Find where the given text appears and provide that cell's center as (x, y) coordinate. 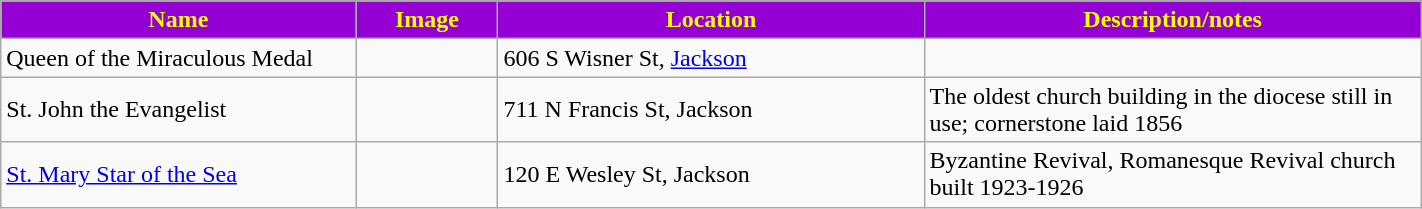
Image (427, 20)
711 N Francis St, Jackson (711, 110)
Byzantine Revival, Romanesque Revival church built 1923-1926 (1172, 174)
Location (711, 20)
St. Mary Star of the Sea (178, 174)
St. John the Evangelist (178, 110)
Queen of the Miraculous Medal (178, 58)
606 S Wisner St, Jackson (711, 58)
Name (178, 20)
120 E Wesley St, Jackson (711, 174)
The oldest church building in the diocese still in use; cornerstone laid 1856 (1172, 110)
Description/notes (1172, 20)
